Return (X, Y) of the center of cell containing provided text 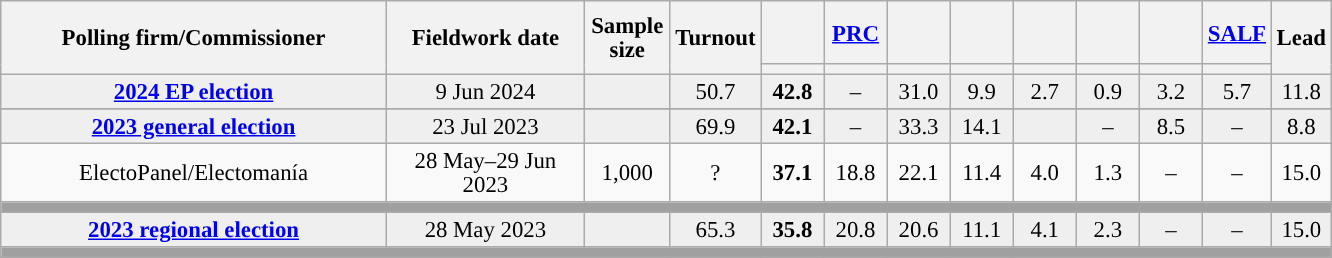
2.3 (1108, 230)
33.3 (918, 126)
42.8 (792, 92)
20.6 (918, 230)
2023 regional election (194, 230)
PRC (856, 32)
? (716, 174)
35.8 (792, 230)
4.1 (1044, 230)
Fieldwork date (485, 38)
SALF (1236, 32)
69.9 (716, 126)
2023 general election (194, 126)
4.0 (1044, 174)
2024 EP election (194, 92)
8.5 (1170, 126)
1,000 (627, 174)
Polling firm/Commissioner (194, 38)
11.4 (982, 174)
23 Jul 2023 (485, 126)
1.3 (1108, 174)
65.3 (716, 230)
11.8 (1301, 92)
Turnout (716, 38)
20.8 (856, 230)
42.1 (792, 126)
ElectoPanel/Electomanía (194, 174)
2.7 (1044, 92)
0.9 (1108, 92)
37.1 (792, 174)
Lead (1301, 38)
31.0 (918, 92)
9 Jun 2024 (485, 92)
28 May–29 Jun 2023 (485, 174)
3.2 (1170, 92)
5.7 (1236, 92)
28 May 2023 (485, 230)
18.8 (856, 174)
50.7 (716, 92)
11.1 (982, 230)
9.9 (982, 92)
14.1 (982, 126)
Sample size (627, 38)
8.8 (1301, 126)
22.1 (918, 174)
